Search for the cell housing the specified text and yield its (x, y) center coordinate. 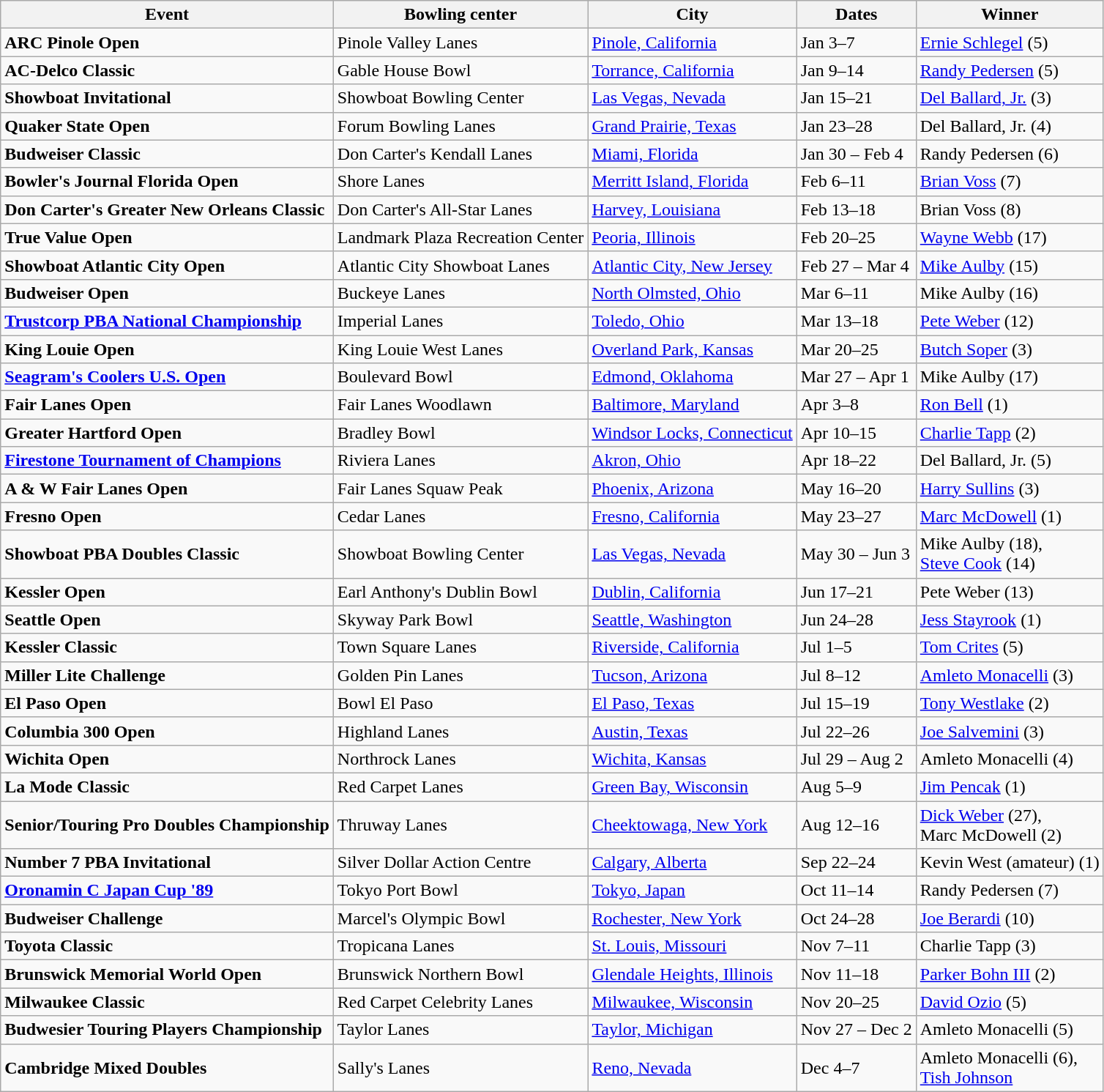
Showboat Invitational (167, 98)
Firestone Tournament of Champions (167, 461)
Butch Soper (3) (1010, 349)
Charlie Tapp (2) (1010, 433)
La Mode Classic (167, 787)
Jul 8–12 (857, 675)
Skyway Park Bowl (460, 620)
El Paso Open (167, 703)
Sep 22–24 (857, 863)
Kessler Classic (167, 647)
Del Ballard, Jr. (5) (1010, 461)
AC-Delco Classic (167, 70)
Dec 4–7 (857, 1068)
Highland Lanes (460, 731)
Golden Pin Lanes (460, 675)
Dick Weber (27),Marc McDowell (2) (1010, 825)
Apr 3–8 (857, 405)
Nov 20–25 (857, 1002)
Mar 13–18 (857, 321)
Sally's Lanes (460, 1068)
Amleto Monacelli (3) (1010, 675)
Wichita Open (167, 759)
Jun 24–28 (857, 620)
Parker Bohn III (2) (1010, 974)
Atlantic City, New Jersey (693, 265)
Mar 27 – Apr 1 (857, 377)
Mike Aulby (16) (1010, 293)
Charlie Tapp (3) (1010, 946)
Shore Lanes (460, 182)
Nov 11–18 (857, 974)
Pete Weber (13) (1010, 592)
Imperial Lanes (460, 321)
Pinole, California (693, 42)
Tony Westlake (2) (1010, 703)
Riviera Lanes (460, 461)
Tom Crites (5) (1010, 647)
Town Square Lanes (460, 647)
May 23–27 (857, 516)
Mike Aulby (17) (1010, 377)
Randy Pedersen (5) (1010, 70)
Reno, Nevada (693, 1068)
Cedar Lanes (460, 516)
Wayne Webb (17) (1010, 237)
Feb 6–11 (857, 182)
Green Bay, Wisconsin (693, 787)
Apr 10–15 (857, 433)
Showboat Atlantic City Open (167, 265)
Seattle, Washington (693, 620)
Ernie Schlegel (5) (1010, 42)
Jan 30 – Feb 4 (857, 154)
Budweiser Classic (167, 154)
Del Ballard, Jr. (3) (1010, 98)
A & W Fair Lanes Open (167, 489)
Red Carpet Celebrity Lanes (460, 1002)
Mike Aulby (15) (1010, 265)
Amleto Monacelli (6),Tish Johnson (1010, 1068)
Phoenix, Arizona (693, 489)
Del Ballard, Jr. (4) (1010, 126)
Joe Salvemini (3) (1010, 731)
City (693, 15)
True Value Open (167, 237)
May 16–20 (857, 489)
Columbia 300 Open (167, 731)
Marc McDowell (1) (1010, 516)
Apr 18–22 (857, 461)
Jul 29 – Aug 2 (857, 759)
ARC Pinole Open (167, 42)
Greater Hartford Open (167, 433)
Harvey, Louisiana (693, 209)
Oct 11–14 (857, 891)
Taylor Lanes (460, 1030)
Brunswick Northern Bowl (460, 974)
Jan 3–7 (857, 42)
Oronamin C Japan Cup '89 (167, 891)
Pete Weber (12) (1010, 321)
Number 7 PBA Invitational (167, 863)
Thruway Lanes (460, 825)
Bowl El Paso (460, 703)
Jun 17–21 (857, 592)
Kevin West (amateur) (1) (1010, 863)
Event (167, 15)
Buckeye Lanes (460, 293)
Toyota Classic (167, 946)
Jan 23–28 (857, 126)
Budweiser Open (167, 293)
Quaker State Open (167, 126)
Jul 1–5 (857, 647)
Overland Park, Kansas (693, 349)
Don Carter's Greater New Orleans Classic (167, 209)
Marcel's Olympic Bowl (460, 918)
Brunswick Memorial World Open (167, 974)
Amleto Monacelli (4) (1010, 759)
Joe Berardi (10) (1010, 918)
Fresno Open (167, 516)
Amleto Monacelli (5) (1010, 1030)
Forum Bowling Lanes (460, 126)
Glendale Heights, Illinois (693, 974)
Jul 22–26 (857, 731)
Budweiser Challenge (167, 918)
Pinole Valley Lanes (460, 42)
Mar 6–11 (857, 293)
Jim Pencak (1) (1010, 787)
Bradley Bowl (460, 433)
Northrock Lanes (460, 759)
Randy Pedersen (6) (1010, 154)
Atlantic City Showboat Lanes (460, 265)
Trustcorp PBA National Championship (167, 321)
Harry Sullins (3) (1010, 489)
Senior/Touring Pro Doubles Championship (167, 825)
Fair Lanes Open (167, 405)
Budwesier Touring Players Championship (167, 1030)
Jul 15–19 (857, 703)
Mike Aulby (18),Steve Cook (14) (1010, 554)
Kessler Open (167, 592)
Nov 7–11 (857, 946)
Red Carpet Lanes (460, 787)
May 30 – Jun 3 (857, 554)
Boulevard Bowl (460, 377)
Feb 27 – Mar 4 (857, 265)
Miami, Florida (693, 154)
St. Louis, Missouri (693, 946)
Toledo, Ohio (693, 321)
Bowling center (460, 15)
Miller Lite Challenge (167, 675)
Silver Dollar Action Centre (460, 863)
Brian Voss (7) (1010, 182)
Gable House Bowl (460, 70)
Seattle Open (167, 620)
Calgary, Alberta (693, 863)
Taylor, Michigan (693, 1030)
Torrance, California (693, 70)
Don Carter's All-Star Lanes (460, 209)
David Ozio (5) (1010, 1002)
Tokyo, Japan (693, 891)
Milwaukee, Wisconsin (693, 1002)
Tropicana Lanes (460, 946)
Earl Anthony's Dublin Bowl (460, 592)
Milwaukee Classic (167, 1002)
Jan 9–14 (857, 70)
King Louie West Lanes (460, 349)
Feb 13–18 (857, 209)
Jess Stayrook (1) (1010, 620)
Randy Pedersen (7) (1010, 891)
Landmark Plaza Recreation Center (460, 237)
Austin, Texas (693, 731)
Cambridge Mixed Doubles (167, 1068)
Fresno, California (693, 516)
Fair Lanes Squaw Peak (460, 489)
Bowler's Journal Florida Open (167, 182)
Oct 24–28 (857, 918)
Wichita, Kansas (693, 759)
Dublin, California (693, 592)
Winner (1010, 15)
Don Carter's Kendall Lanes (460, 154)
Seagram's Coolers U.S. Open (167, 377)
Dates (857, 15)
Aug 5–9 (857, 787)
Rochester, New York (693, 918)
Akron, Ohio (693, 461)
Nov 27 – Dec 2 (857, 1030)
El Paso, Texas (693, 703)
Mar 20–25 (857, 349)
Cheektowaga, New York (693, 825)
Windsor Locks, Connecticut (693, 433)
Showboat PBA Doubles Classic (167, 554)
Baltimore, Maryland (693, 405)
Tucson, Arizona (693, 675)
Fair Lanes Woodlawn (460, 405)
Merritt Island, Florida (693, 182)
Jan 15–21 (857, 98)
Brian Voss (8) (1010, 209)
Edmond, Oklahoma (693, 377)
Aug 12–16 (857, 825)
King Louie Open (167, 349)
Ron Bell (1) (1010, 405)
North Olmsted, Ohio (693, 293)
Feb 20–25 (857, 237)
Grand Prairie, Texas (693, 126)
Riverside, California (693, 647)
Peoria, Illinois (693, 237)
Tokyo Port Bowl (460, 891)
